Search for the cell housing the specified text and yield its (X, Y) center coordinate. 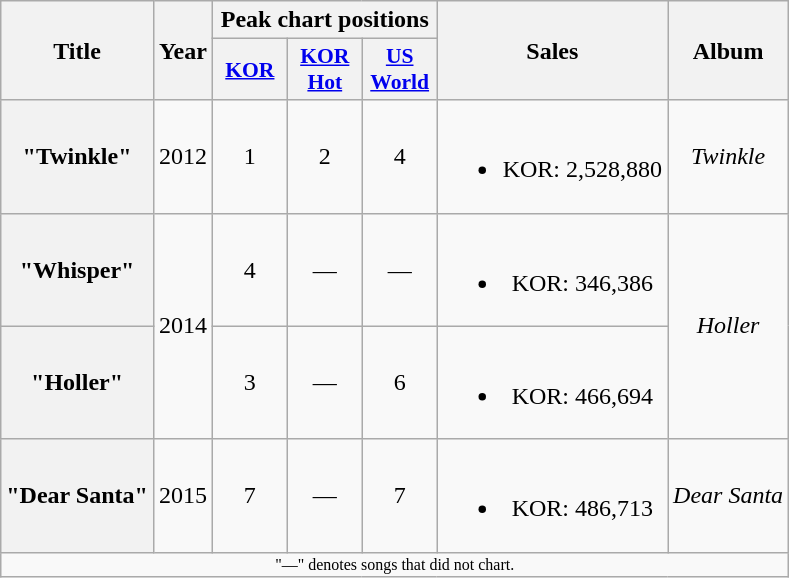
"Dear Santa" (78, 496)
2012 (182, 156)
"—" denotes songs that did not chart. (395, 564)
KORHot (324, 70)
"Whisper" (78, 270)
"Holler" (78, 382)
Twinkle (728, 156)
Sales (552, 50)
2 (324, 156)
2014 (182, 326)
Peak chart positions (324, 20)
KOR: 2,528,880 (552, 156)
Year (182, 50)
6 (400, 382)
Album (728, 50)
Dear Santa (728, 496)
KOR (250, 70)
2015 (182, 496)
KOR: 346,386 (552, 270)
Title (78, 50)
KOR: 486,713 (552, 496)
3 (250, 382)
KOR: 466,694 (552, 382)
Holler (728, 326)
"Twinkle" (78, 156)
USWorld (400, 70)
1 (250, 156)
